Capture the cell that displays the provided text and extract its [x, y] central coordinate. 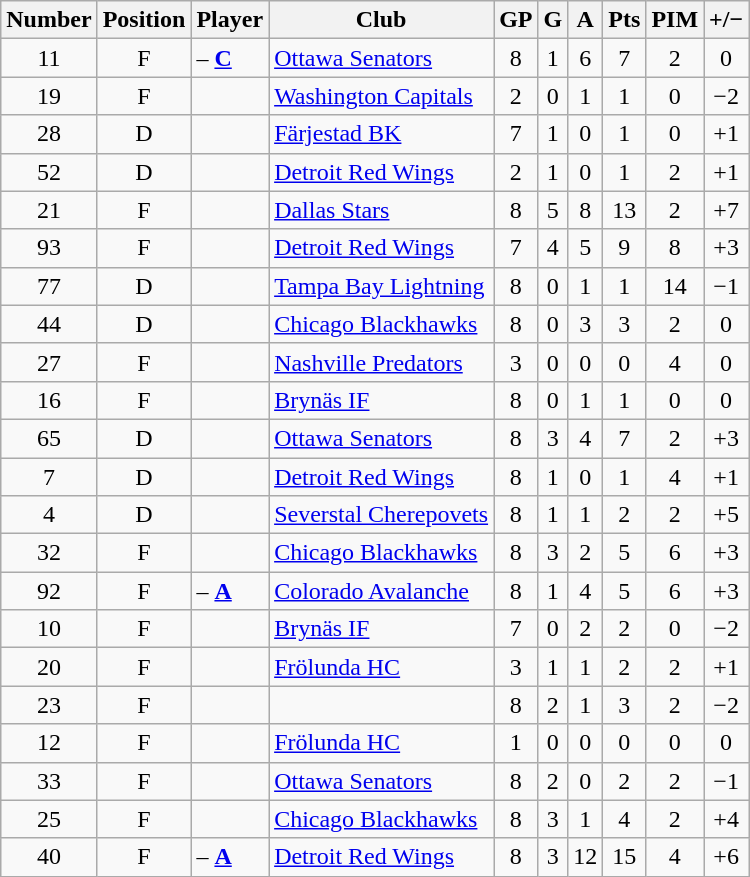
Club [382, 20]
+5 [726, 515]
+4 [726, 819]
11 [49, 58]
52 [49, 172]
A [586, 20]
GP [516, 20]
+7 [726, 210]
27 [49, 362]
Colorado Avalanche [382, 591]
13 [624, 210]
44 [49, 324]
Färjestad BK [382, 134]
19 [49, 96]
+/− [726, 20]
65 [49, 438]
G [553, 20]
Severstal Cherepovets [382, 515]
Number [49, 20]
33 [49, 781]
Nashville Predators [382, 362]
28 [49, 134]
23 [49, 705]
Position [144, 20]
92 [49, 591]
15 [624, 857]
Player [230, 20]
14 [675, 286]
PIM [675, 20]
32 [49, 553]
Tampa Bay Lightning [382, 286]
10 [49, 629]
Pts [624, 20]
16 [49, 400]
77 [49, 286]
93 [49, 248]
Washington Capitals [382, 96]
21 [49, 210]
+6 [726, 857]
25 [49, 819]
40 [49, 857]
9 [624, 248]
Dallas Stars [382, 210]
– C [230, 58]
20 [49, 667]
